For the text-containing cell, return its midpoint in [X, Y] coordinate format. 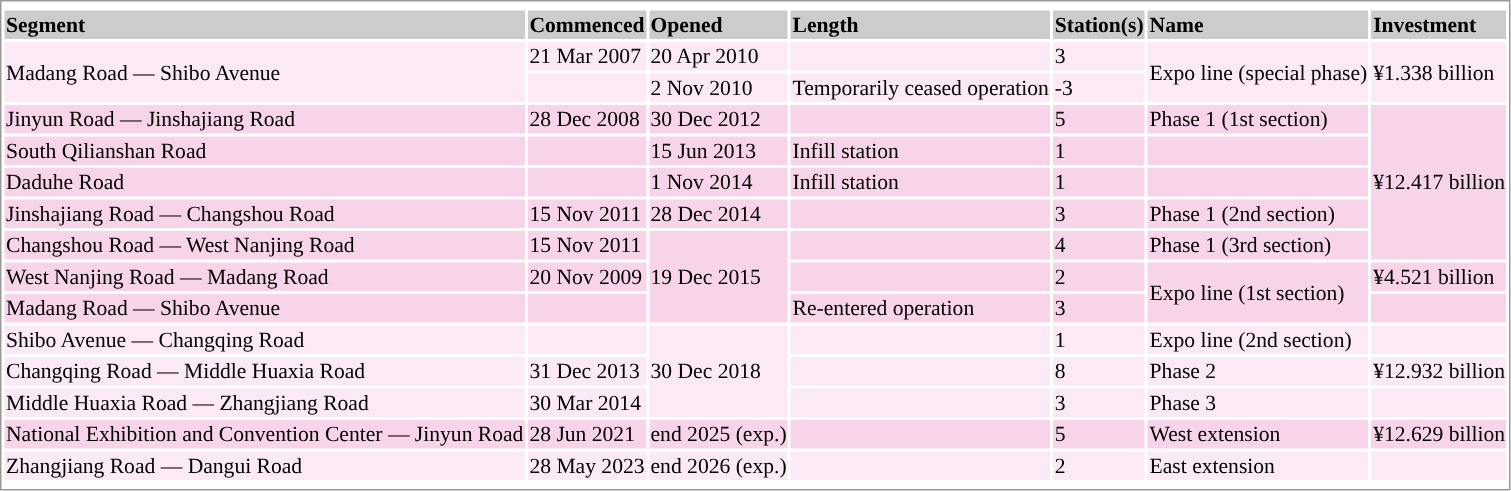
28 Jun 2021 [587, 434]
Name [1258, 24]
South Qilianshan Road [264, 150]
4 [1099, 245]
Changshou Road — West Nanjing Road [264, 245]
Opened [718, 24]
¥12.417 billion [1440, 182]
East extension [1258, 466]
West extension [1258, 434]
Segment [264, 24]
2 Nov 2010 [718, 88]
28 Dec 2014 [718, 214]
31 Dec 2013 [587, 371]
Re-entered operation [920, 308]
30 Dec 2012 [718, 119]
8 [1099, 371]
Temporarily ceased operation [920, 88]
Changqing Road — Middle Huaxia Road [264, 371]
Phase 2 [1258, 371]
Expo line (1st section) [1258, 292]
¥1.338 billion [1440, 72]
Expo line (special phase) [1258, 72]
Phase 3 [1258, 402]
Shibo Avenue — Changqing Road [264, 340]
Station(s) [1099, 24]
30 Mar 2014 [587, 402]
20 Nov 2009 [587, 276]
Daduhe Road [264, 182]
28 Dec 2008 [587, 119]
30 Dec 2018 [718, 372]
¥4.521 billion [1440, 276]
Expo line (2nd section) [1258, 340]
21 Mar 2007 [587, 56]
Length [920, 24]
West Nanjing Road — Madang Road [264, 276]
28 May 2023 [587, 466]
1 Nov 2014 [718, 182]
19 Dec 2015 [718, 277]
Investment [1440, 24]
Phase 1 (2nd section) [1258, 214]
15 Jun 2013 [718, 150]
Phase 1 (3rd section) [1258, 245]
Jinshajiang Road — Changshou Road [264, 214]
Zhangjiang Road — Dangui Road [264, 466]
end 2025 (exp.) [718, 434]
Jinyun Road — Jinshajiang Road [264, 119]
end 2026 (exp.) [718, 466]
Phase 1 (1st section) [1258, 119]
¥12.629 billion [1440, 434]
Commenced [587, 24]
20 Apr 2010 [718, 56]
National Exhibition and Convention Center — Jinyun Road [264, 434]
¥12.932 billion [1440, 371]
Middle Huaxia Road — Zhangjiang Road [264, 402]
-3 [1099, 88]
